Provide the [x, y] coordinate of the cell's center where the given text is located.  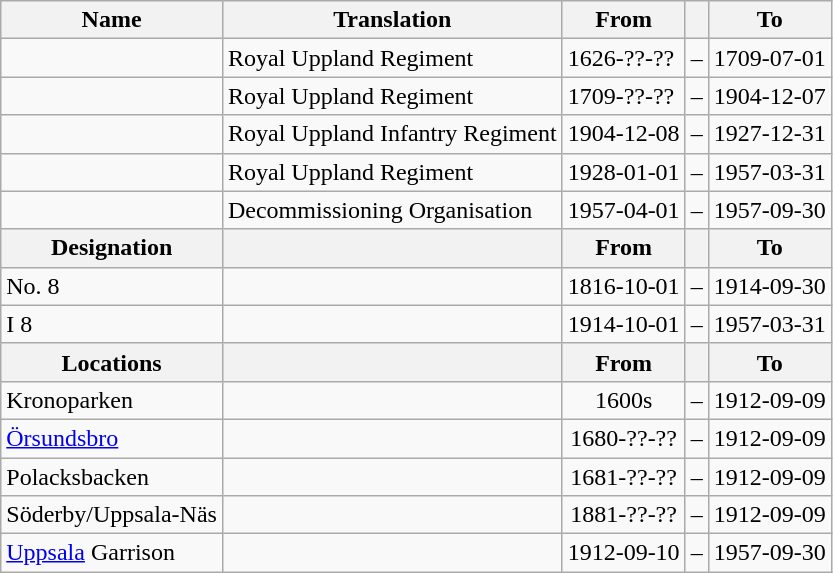
1600s [624, 400]
1912-09-10 [624, 553]
Translation [392, 20]
1914-09-30 [770, 286]
Kronoparken [112, 400]
1709-??-?? [624, 96]
No. 8 [112, 286]
1709-07-01 [770, 58]
Designation [112, 248]
1881-??-?? [624, 515]
Polacksbacken [112, 477]
1928-01-01 [624, 172]
1816-10-01 [624, 286]
1626-??-?? [624, 58]
Uppsala Garrison [112, 553]
Örsundsbro [112, 438]
1904-12-08 [624, 134]
Locations [112, 362]
I 8 [112, 324]
1904-12-07 [770, 96]
1681-??-?? [624, 477]
1680-??-?? [624, 438]
Name [112, 20]
Decommissioning Organisation [392, 210]
1957-04-01 [624, 210]
Royal Uppland Infantry Regiment [392, 134]
1927-12-31 [770, 134]
1914-10-01 [624, 324]
Söderby/Uppsala-Näs [112, 515]
